Search for the cell housing the specified text and yield its [x, y] center coordinate. 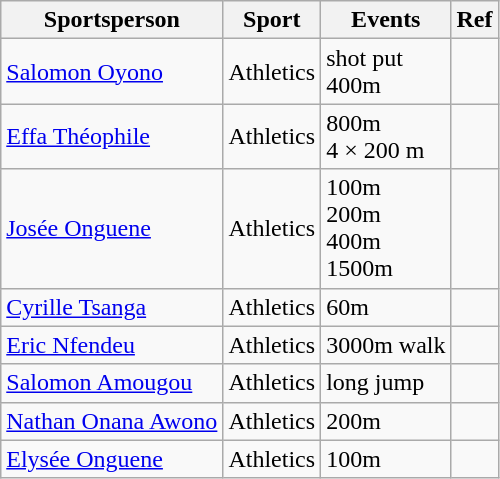
Cyrille Tsanga [112, 307]
long jump [386, 383]
100m200m400m1500m [386, 228]
200m [386, 421]
Sportsperson [112, 20]
Elysée Onguene [112, 459]
Events [386, 20]
Salomon Amougou [112, 383]
800m4 × 200 m [386, 136]
Effa Théophile [112, 136]
Sport [272, 20]
Ref [474, 20]
Salomon Oyono [112, 72]
shot put400m [386, 72]
Nathan Onana Awono [112, 421]
Josée Onguene [112, 228]
60m [386, 307]
3000m walk [386, 345]
100m [386, 459]
Eric Nfendeu [112, 345]
